Return [X, Y] of the center of cell containing provided text 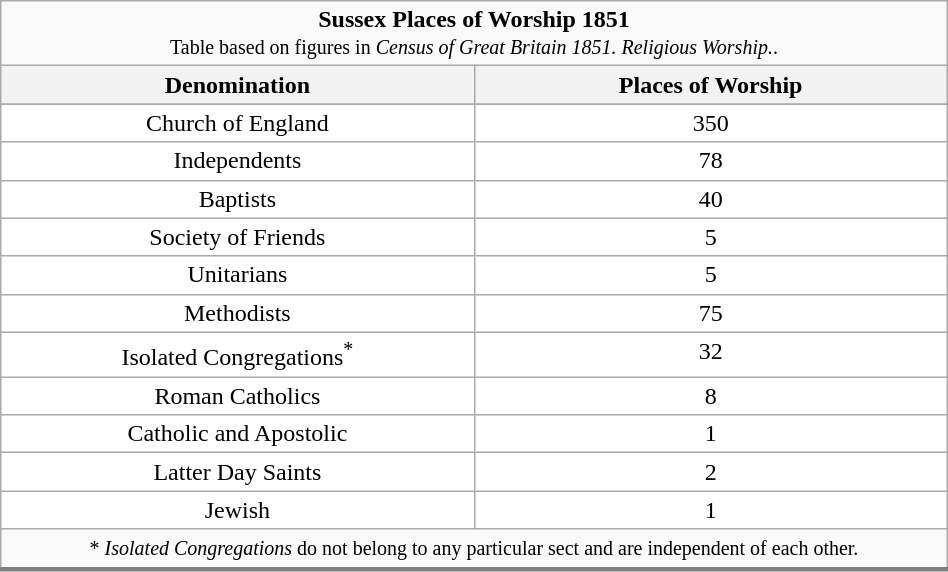
350 [710, 123]
8 [710, 396]
Methodists [238, 313]
Baptists [238, 199]
Catholic and Apostolic [238, 434]
Jewish [238, 510]
75 [710, 313]
Independents [238, 161]
Unitarians [238, 275]
Latter Day Saints [238, 472]
Society of Friends [238, 237]
32 [710, 354]
Denomination [238, 85]
* Isolated Congregations do not belong to any particular sect and are independent of each other. [474, 549]
78 [710, 161]
Sussex Places of Worship 1851Table based on figures in Census of Great Britain 1851. Religious Worship.. [474, 34]
40 [710, 199]
Isolated Congregations* [238, 354]
Church of England [238, 123]
Places of Worship [710, 85]
Roman Catholics [238, 396]
2 [710, 472]
